Scan for the cell matching the given text and deliver its [X, Y] coordinate at center. 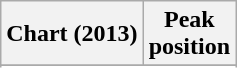
Peakposition [189, 34]
Chart (2013) [72, 34]
